Capture the cell that displays the provided text and extract its [X, Y] central coordinate. 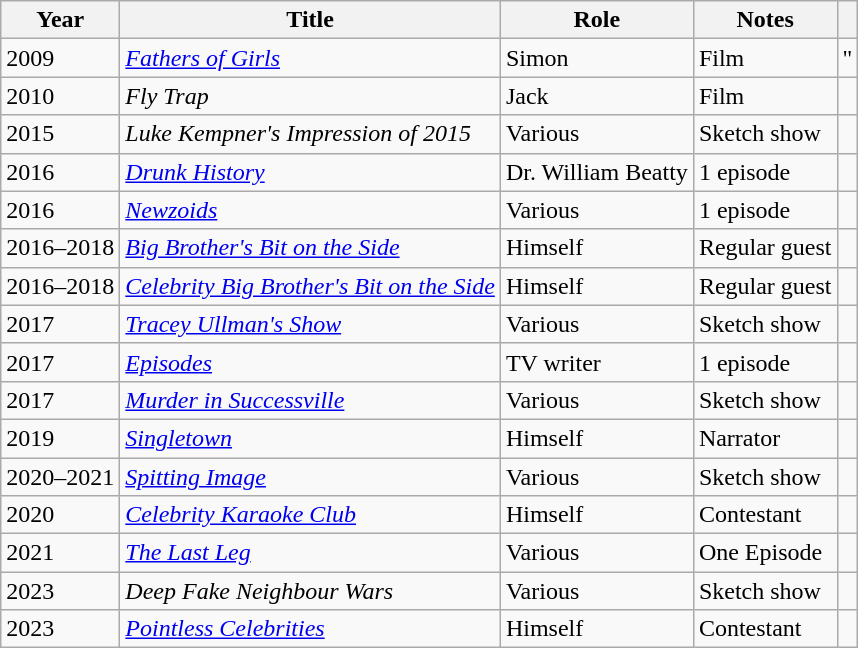
2009 [60, 58]
Tracey Ullman's Show [310, 324]
Notes [765, 20]
2020 [60, 515]
Narrator [765, 438]
Jack [596, 96]
Fathers of Girls [310, 58]
Simon [596, 58]
2010 [60, 96]
" [848, 58]
The Last Leg [310, 553]
Newzoids [310, 210]
2021 [60, 553]
Fly Trap [310, 96]
Celebrity Big Brother's Bit on the Side [310, 286]
Singletown [310, 438]
Pointless Celebrities [310, 629]
Luke Kempner's Impression of 2015 [310, 134]
Title [310, 20]
2019 [60, 438]
Big Brother's Bit on the Side [310, 248]
One Episode [765, 553]
Role [596, 20]
Year [60, 20]
Spitting Image [310, 477]
Celebrity Karaoke Club [310, 515]
Deep Fake Neighbour Wars [310, 591]
Dr. William Beatty [596, 172]
Murder in Successville [310, 400]
Episodes [310, 362]
2020–2021 [60, 477]
TV writer [596, 362]
Drunk History [310, 172]
2015 [60, 134]
